From the cell containing the given text, extract its center point as [X, Y] coordinate. 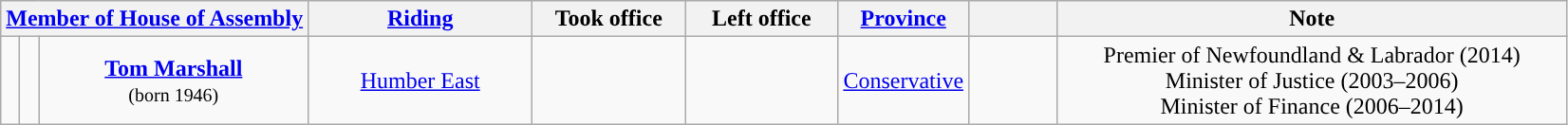
Riding [420, 19]
Note [1312, 19]
Province [904, 19]
Premier of Newfoundland & Labrador (2014)Minister of Justice (2003–2006)Minister of Finance (2006–2014) [1312, 80]
Left office [761, 19]
Conservative [904, 80]
Member of House of Assembly [155, 19]
Tom Marshall(born 1946) [174, 80]
Took office [609, 19]
Humber East [420, 80]
